Scan for the cell matching the given text and deliver its [X, Y] coordinate at center. 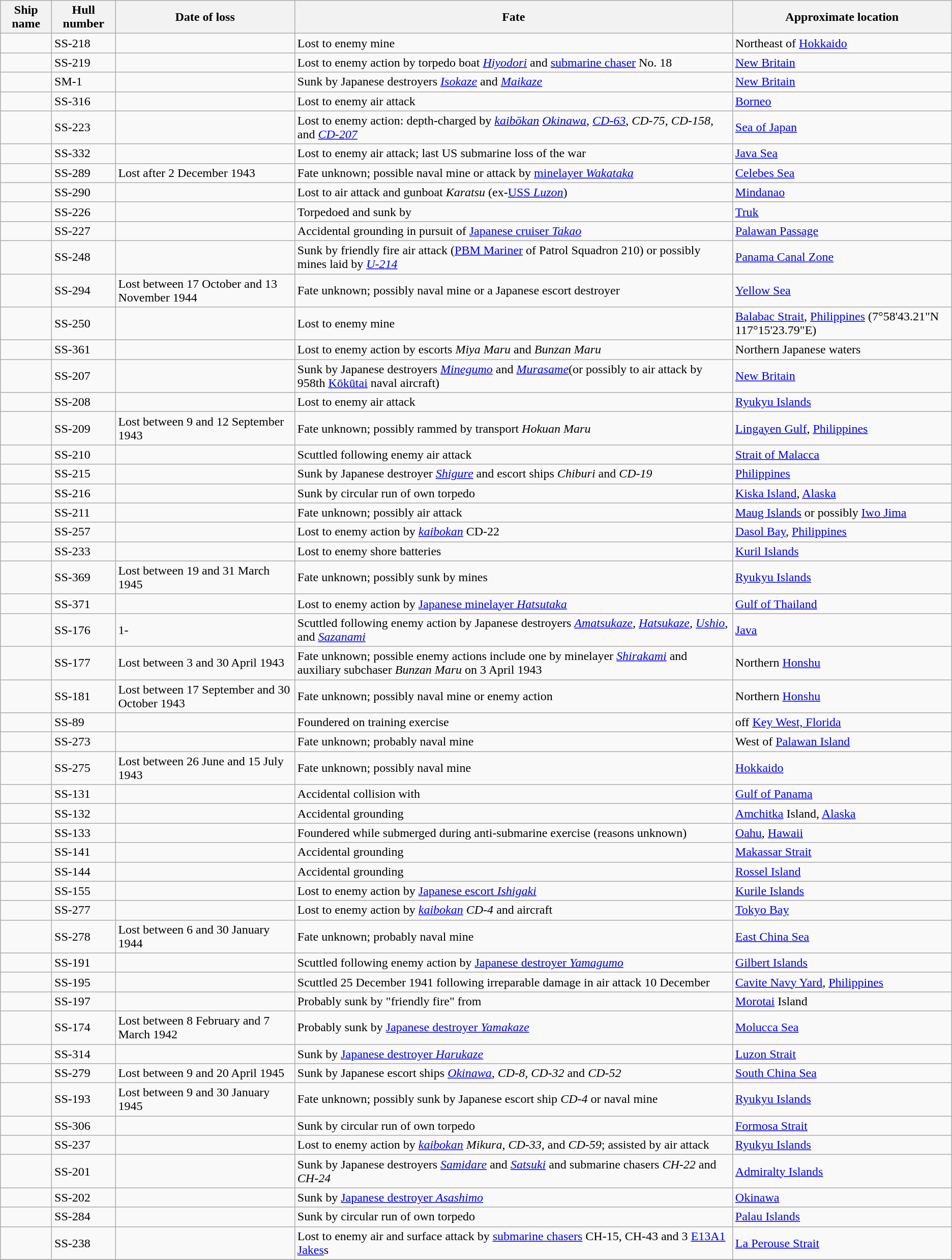
SS-223 [83, 127]
Scuttled 25 December 1941 following irreparable damage in air attack 10 December [514, 982]
SS-155 [83, 891]
East China Sea [842, 937]
Lost to enemy action by kaibokan CD-22 [514, 532]
SS-290 [83, 192]
Celebes Sea [842, 173]
SS-277 [83, 910]
SS-202 [83, 1197]
Fate [514, 17]
Accidental collision with [514, 794]
Formosa Strait [842, 1126]
Gilbert Islands [842, 963]
Fate unknown; possibly naval mine or a Japanese escort destroyer [514, 290]
Scuttled following enemy action by Japanese destroyer Yamagumo [514, 963]
Balabac Strait, Philippines (7°58'43.21"N 117°15'23.79"E) [842, 323]
Approximate location [842, 17]
Sunk by Japanese destroyers Minegumo and Murasame(or possibly to air attack by 958th Kōkūtai naval aircraft) [514, 376]
Admiralty Islands [842, 1172]
Yellow Sea [842, 290]
South China Sea [842, 1073]
SS-294 [83, 290]
Truk [842, 212]
Sunk by Japanese destroyers Isokaze and Maikaze [514, 82]
Morotai Island [842, 1001]
Cavite Navy Yard, Philippines [842, 982]
Lost between 6 and 30 January 1944 [205, 937]
SS-197 [83, 1001]
SS-215 [83, 474]
off Key West, Florida [842, 723]
SS-289 [83, 173]
Java [842, 629]
SS-195 [83, 982]
Sunk by Japanese destroyer Harukaze [514, 1054]
Foundered while submerged during anti-submarine exercise (reasons unknown) [514, 833]
Lost to enemy air attack; last US submarine loss of the war [514, 154]
SS-316 [83, 101]
Makassar Strait [842, 852]
SS-174 [83, 1027]
SS-278 [83, 937]
Kiska Island, Alaska [842, 493]
Lost to enemy shore batteries [514, 551]
Sunk by Japanese destroyer Shigure and escort ships Chiburi and CD-19 [514, 474]
Sunk by Japanese escort ships Okinawa, CD-8, CD-32 and CD-52 [514, 1073]
Lost between 9 and 12 September 1943 [205, 428]
Probably sunk by "friendly fire" from [514, 1001]
La Perouse Strait [842, 1243]
Fate unknown; possibly sunk by mines [514, 578]
Hokkaido [842, 768]
SS-371 [83, 604]
Scuttled following enemy air attack [514, 455]
Molucca Sea [842, 1027]
Lost to enemy action by Japanese escort Ishigaki [514, 891]
SS-275 [83, 768]
Fate unknown; possibly naval mine or enemy action [514, 696]
SS-177 [83, 663]
SS-233 [83, 551]
Northeast of Hokkaido [842, 43]
SS-211 [83, 513]
SS-133 [83, 833]
Lost to enemy action by kaibokan CD-4 and aircraft [514, 910]
Kurile Islands [842, 891]
SS-361 [83, 350]
Accidental grounding in pursuit of Japanese cruiser Takao [514, 231]
SS-306 [83, 1126]
Fate unknown; possibly air attack [514, 513]
Oahu, Hawaii [842, 833]
SS-209 [83, 428]
Lost between 8 February and 7 March 1942 [205, 1027]
Palawan Passage [842, 231]
SS-132 [83, 814]
Sunk by friendly fire air attack (PBM Mariner of Patrol Squadron 210) or possibly mines laid by U-214 [514, 257]
SS-284 [83, 1217]
Fate unknown; possible enemy actions include one by minelayer Shirakami and auxiliary subchaser Bunzan Maru on 3 April 1943 [514, 663]
Lost to enemy action by torpedo boat Hiyodori and submarine chaser No. 18 [514, 63]
SS-332 [83, 154]
SS-257 [83, 532]
Philippines [842, 474]
SS-250 [83, 323]
Lost between 17 October and 13 November 1944 [205, 290]
Fate unknown; possibly rammed by transport Hokuan Maru [514, 428]
SS-141 [83, 852]
Sunk by Japanese destroyer Asashimo [514, 1197]
Lost to enemy action: depth-charged by kaibōkan Okinawa, CD-63, CD-75, CD-158, and CD-207 [514, 127]
SS-210 [83, 455]
Lost to air attack and gunboat Karatsu (ex-USS Luzon) [514, 192]
Lost between 3 and 30 April 1943 [205, 663]
Okinawa [842, 1197]
SS-216 [83, 493]
Gulf of Panama [842, 794]
Amchitka Island, Alaska [842, 814]
Lost to enemy air and surface attack by submarine chasers CH-15, CH-43 and 3 E13A1 Jakess [514, 1243]
Lost between 19 and 31 March 1945 [205, 578]
Sunk by Japanese destroyers Samidare and Satsuki and submarine chasers CH-22 and CH-24 [514, 1172]
Date of loss [205, 17]
Lost between 9 and 20 April 1945 [205, 1073]
Dasol Bay, Philippines [842, 532]
SS-369 [83, 578]
Northern Japanese waters [842, 350]
SS-279 [83, 1073]
SM-1 [83, 82]
1- [205, 629]
Lost to enemy action by kaibokan Mikura, CD-33, and CD-59; assisted by air attack [514, 1145]
Lost between 26 June and 15 July 1943 [205, 768]
Ship name [26, 17]
Foundered on training exercise [514, 723]
SS-219 [83, 63]
SS-237 [83, 1145]
Scuttled following enemy action by Japanese destroyers Amatsukaze, Hatsukaze, Ushio, and Sazanami [514, 629]
Rossel Island [842, 872]
Tokyo Bay [842, 910]
SS-131 [83, 794]
Lost after 2 December 1943 [205, 173]
SS-89 [83, 723]
Gulf of Thailand [842, 604]
SS-193 [83, 1099]
SS-207 [83, 376]
Fate unknown; possible naval mine or attack by minelayer Wakataka [514, 173]
Lost to enemy action by Japanese minelayer Hatsutaka [514, 604]
SS-144 [83, 872]
Fate unknown; possibly sunk by Japanese escort ship CD-4 or naval mine [514, 1099]
Probably sunk by Japanese destroyer Yamakaze [514, 1027]
SS-201 [83, 1172]
Mindanao [842, 192]
Maug Islands or possibly Iwo Jima [842, 513]
SS-226 [83, 212]
Lost to enemy action by escorts Miya Maru and Bunzan Maru [514, 350]
SS-218 [83, 43]
SS-273 [83, 742]
Java Sea [842, 154]
Fate unknown; possibly naval mine [514, 768]
Lost between 9 and 30 January 1945 [205, 1099]
Luzon Strait [842, 1054]
Panama Canal Zone [842, 257]
SS-227 [83, 231]
SS-248 [83, 257]
Kuril Islands [842, 551]
Palau Islands [842, 1217]
Strait of Malacca [842, 455]
Hull number [83, 17]
West of Palawan Island [842, 742]
Lost between 17 September and 30 October 1943 [205, 696]
SS-181 [83, 696]
SS-314 [83, 1054]
SS-191 [83, 963]
Sea of Japan [842, 127]
Torpedoed and sunk by [514, 212]
Borneo [842, 101]
SS-176 [83, 629]
SS-238 [83, 1243]
Lingayen Gulf, Philippines [842, 428]
SS-208 [83, 402]
